Locate the cell with the specified text and output its [x, y] center coordinate. 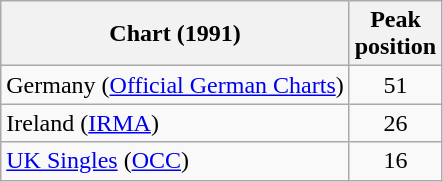
Peakposition [395, 34]
UK Singles (OCC) [175, 161]
51 [395, 85]
16 [395, 161]
26 [395, 123]
Ireland (IRMA) [175, 123]
Germany (Official German Charts) [175, 85]
Chart (1991) [175, 34]
